Locate the cell with the specified text and output its [X, Y] center coordinate. 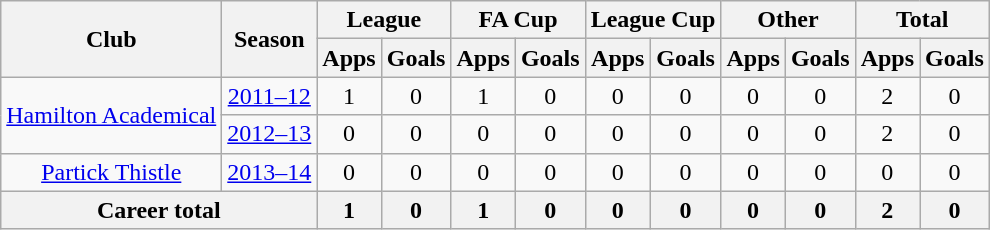
2012–13 [270, 134]
2013–14 [270, 172]
Career total [159, 210]
Club [112, 39]
Other [788, 20]
Season [270, 39]
League Cup [653, 20]
League [384, 20]
Total [922, 20]
FA Cup [518, 20]
Partick Thistle [112, 172]
2011–12 [270, 96]
Hamilton Academical [112, 115]
